Locate the cell with the specified text and output its (x, y) center coordinate. 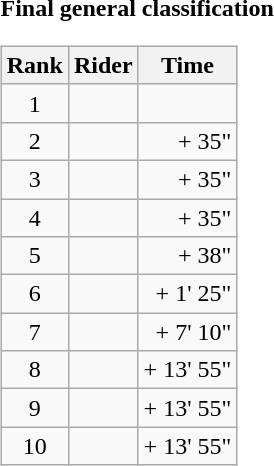
Rider (103, 65)
7 (34, 332)
2 (34, 141)
Time (188, 65)
9 (34, 408)
6 (34, 294)
10 (34, 446)
3 (34, 179)
5 (34, 256)
Rank (34, 65)
+ 1' 25" (188, 294)
+ 38" (188, 256)
4 (34, 217)
1 (34, 103)
+ 7' 10" (188, 332)
8 (34, 370)
